Pinpoint the cell where the given text exists, returning its [X, Y] midpoint coordinate. 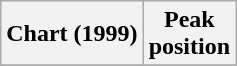
Chart (1999) [72, 34]
Peakposition [189, 34]
